Capture the cell that displays the provided text and extract its (x, y) central coordinate. 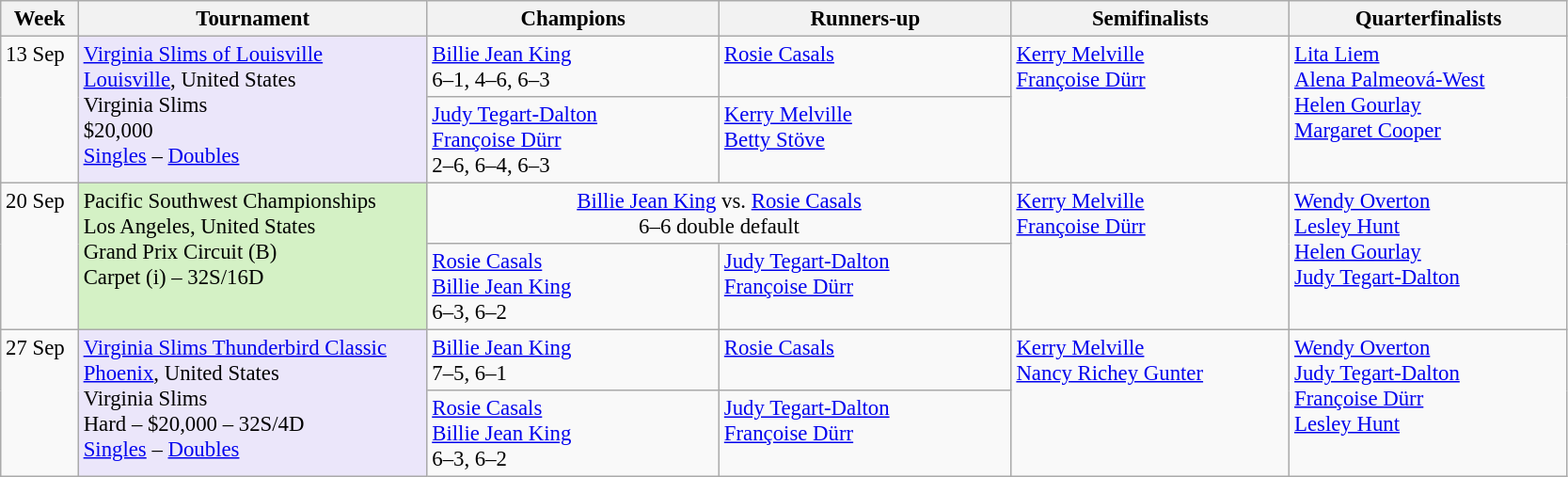
Semifinalists (1150, 19)
Billie Jean King 7–5, 6–1 (574, 361)
Quarterfinalists (1429, 19)
Week (40, 19)
Virginia Slims Thunderbird Classic Phoenix, United StatesVirginia SlimsHard – $20,000 – 32S/4D Singles – Doubles (252, 404)
Judy Tegart-Dalton Françoise Dürr (865, 287)
Lita Liem Alena Palmeová-West Helen Gourlay Margaret Cooper (1429, 110)
20 Sep (40, 257)
Billie Jean King 6–1, 4–6, 6–3 (574, 68)
Tournament (252, 19)
Wendy Overton Judy Tegart-Dalton Françoise Dürr Lesley Hunt (1429, 404)
Judy Tegart-Dalton Françoise Dürr2–6, 6–4, 6–3 (574, 140)
Billie Jean King vs. Rosie Casals 6–6 double default (719, 215)
27 Sep (40, 404)
Champions (574, 19)
Kerry Melville Nancy Richey Gunter (1150, 404)
Rosie Casals Billie Jean King 6–3, 6–2 (574, 287)
Pacific Southwest Championships Los Angeles, United StatesGrand Prix Circuit (B) Carpet (i) – 32S/16D (252, 257)
Kerry Melville Betty Stöve (865, 140)
Wendy Overton Lesley Hunt Helen Gourlay Judy Tegart-Dalton (1429, 257)
13 Sep (40, 110)
Virginia Slims of LouisvilleLouisville, United StatesVirginia Slims$20,000 Singles – Doubles (252, 110)
Runners-up (865, 19)
